Return (X, Y) of the center of cell containing provided text 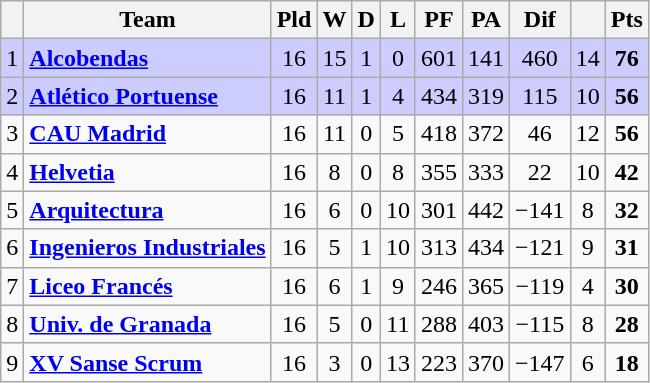
Univ. de Granada (148, 324)
30 (626, 286)
PA (486, 20)
CAU Madrid (148, 134)
Pld (294, 20)
46 (540, 134)
−119 (540, 286)
−121 (540, 248)
288 (438, 324)
333 (486, 172)
76 (626, 58)
13 (398, 362)
12 (588, 134)
−147 (540, 362)
601 (438, 58)
14 (588, 58)
D (366, 20)
301 (438, 210)
Ingenieros Industriales (148, 248)
246 (438, 286)
2 (12, 96)
355 (438, 172)
Arquitectura (148, 210)
319 (486, 96)
442 (486, 210)
313 (438, 248)
460 (540, 58)
18 (626, 362)
Atlético Portuense (148, 96)
L (398, 20)
141 (486, 58)
115 (540, 96)
XV Sanse Scrum (148, 362)
31 (626, 248)
−115 (540, 324)
Liceo Francés (148, 286)
32 (626, 210)
−141 (540, 210)
403 (486, 324)
Alcobendas (148, 58)
15 (334, 58)
Dif (540, 20)
365 (486, 286)
42 (626, 172)
372 (486, 134)
28 (626, 324)
Pts (626, 20)
W (334, 20)
Helvetia (148, 172)
22 (540, 172)
370 (486, 362)
223 (438, 362)
7 (12, 286)
PF (438, 20)
Team (148, 20)
418 (438, 134)
